Find where the given text appears and provide that cell's center as (X, Y) coordinate. 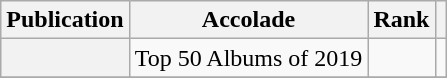
Top 50 Albums of 2019 (248, 58)
Accolade (248, 20)
Rank (402, 20)
Publication (65, 20)
